Return the [X, Y] coordinate for the center point of the cell that contains the specified text.  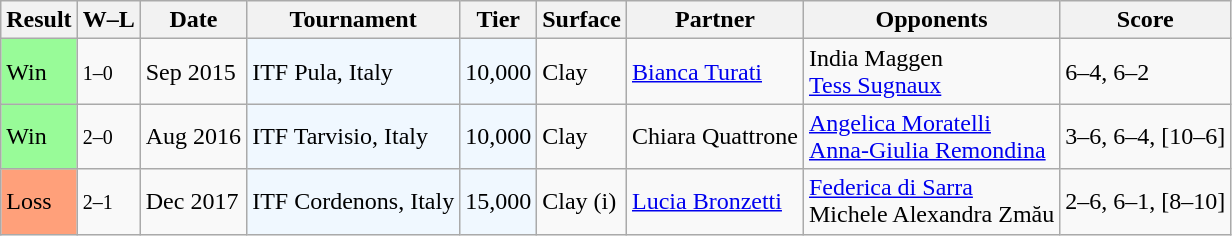
Aug 2016 [193, 136]
2–1 [108, 202]
Loss [39, 202]
Chiara Quattrone [714, 136]
Result [39, 20]
Surface [582, 20]
Angelica Moratelli Anna-Giulia Remondina [931, 136]
Score [1146, 20]
Tournament [354, 20]
Date [193, 20]
Partner [714, 20]
Sep 2015 [193, 72]
India Maggen Tess Sugnaux [931, 72]
3–6, 6–4, [10–6] [1146, 136]
6–4, 6–2 [1146, 72]
ITF Cordenons, Italy [354, 202]
ITF Tarvisio, Italy [354, 136]
ITF Pula, Italy [354, 72]
Bianca Turati [714, 72]
Clay (i) [582, 202]
Dec 2017 [193, 202]
Tier [498, 20]
Opponents [931, 20]
1–0 [108, 72]
Federica di Sarra Michele Alexandra Zmău [931, 202]
2–6, 6–1, [8–10] [1146, 202]
15,000 [498, 202]
Lucia Bronzetti [714, 202]
W–L [108, 20]
2–0 [108, 136]
